Detect which cell encompasses the target text, then output its [x, y] center coordinate. 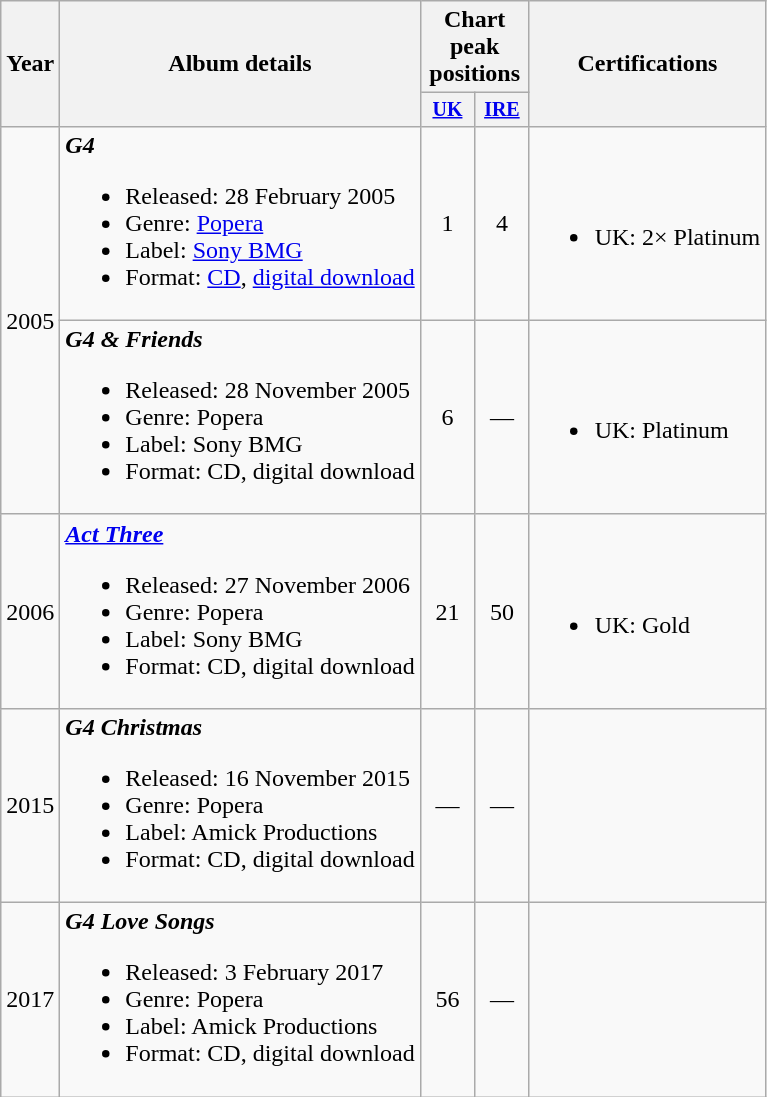
G4Released: 28 February 2005Genre: PoperaLabel: Sony BMGFormat: CD, digital download [240, 223]
2005 [30, 320]
56 [447, 1000]
G4 ChristmasReleased: 16 November 2015Genre: PoperaLabel: Amick ProductionsFormat: CD, digital download [240, 805]
21 [447, 611]
G4 Love SongsReleased: 3 February 2017Genre: PoperaLabel: Amick ProductionsFormat: CD, digital download [240, 1000]
G4 & FriendsReleased: 28 November 2005Genre: PoperaLabel: Sony BMGFormat: CD, digital download [240, 417]
50 [502, 611]
Act ThreeReleased: 27 November 2006Genre: PoperaLabel: Sony BMGFormat: CD, digital download [240, 611]
2015 [30, 805]
Chart peak positions [474, 47]
2017 [30, 1000]
4 [502, 223]
UK: 2× Platinum [648, 223]
1 [447, 223]
Year [30, 64]
2006 [30, 611]
UK: Gold [648, 611]
UK: Platinum [648, 417]
UK [447, 110]
IRE [502, 110]
Album details [240, 64]
Certifications [648, 64]
6 [447, 417]
